From the cell containing the given text, extract its center point as [X, Y] coordinate. 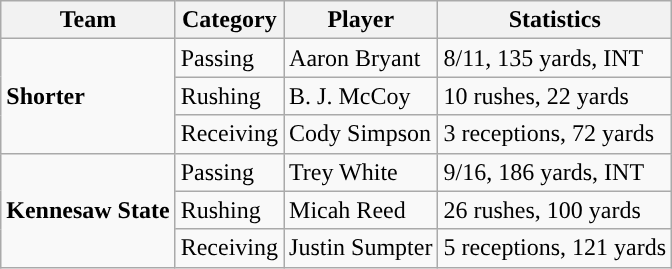
Kennesaw State [88, 210]
Cody Simpson [361, 134]
B. J. McCoy [361, 96]
3 receptions, 72 yards [555, 134]
Player [361, 20]
Statistics [555, 20]
10 rushes, 22 yards [555, 96]
Aaron Bryant [361, 58]
26 rushes, 100 yards [555, 210]
5 receptions, 121 yards [555, 248]
Team [88, 20]
9/16, 186 yards, INT [555, 172]
Trey White [361, 172]
Category [229, 20]
Justin Sumpter [361, 248]
Micah Reed [361, 210]
Shorter [88, 96]
8/11, 135 yards, INT [555, 58]
